Provide the (x, y) coordinate of the cell's center where the given text is located.  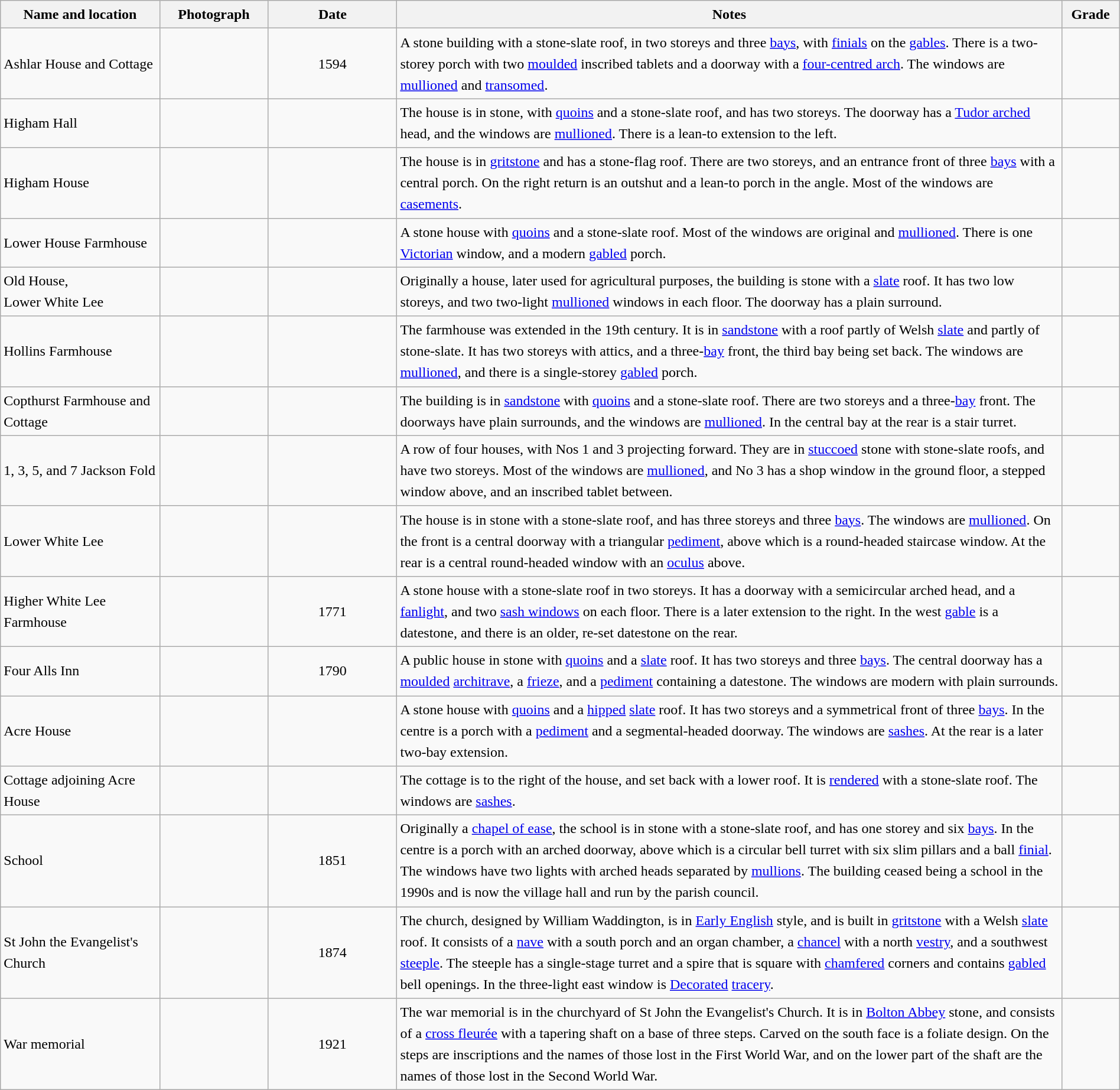
Cottage adjoining Acre House (80, 790)
St John the Evangelist's Church (80, 952)
Notes (729, 14)
1874 (333, 952)
1, 3, 5, and 7 Jackson Fold (80, 470)
Lower House Farmhouse (80, 242)
Date (333, 14)
War memorial (80, 1045)
Old House,Lower White Lee (80, 292)
1771 (333, 611)
1790 (333, 671)
Four Alls Inn (80, 671)
Lower White Lee (80, 541)
Photograph (214, 14)
The cottage is to the right of the house, and set back with a lower roof. It is rendered with a stone-slate roof. The windows are sashes. (729, 790)
Higham Hall (80, 123)
Higham House (80, 183)
1594 (333, 64)
Hollins Farmhouse (80, 351)
Name and location (80, 14)
School (80, 861)
Copthurst Farmhouse and Cottage (80, 411)
Higher White Lee Farmhouse (80, 611)
Grade (1090, 14)
Acre House (80, 731)
1851 (333, 861)
Ashlar House and Cottage (80, 64)
1921 (333, 1045)
